Return [x, y] of the center of cell containing provided text 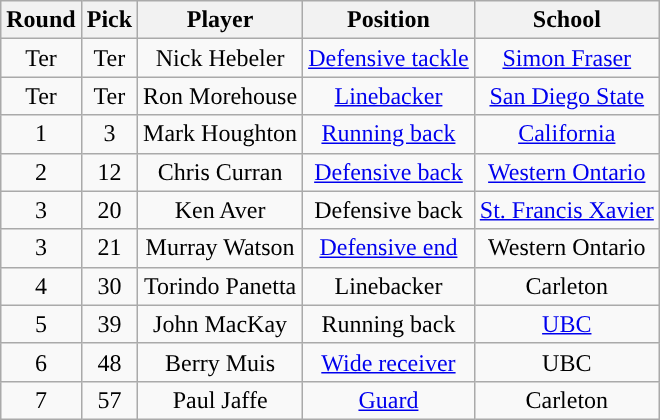
2 [41, 172]
Defensive tackle [389, 58]
1 [41, 134]
Ken Aver [220, 210]
Player [220, 20]
Ron Morehouse [220, 96]
Position [389, 20]
48 [109, 362]
Mark Houghton [220, 134]
4 [41, 286]
Torindo Panetta [220, 286]
St. Francis Xavier [566, 210]
Murray Watson [220, 248]
Berry Muis [220, 362]
Simon Fraser [566, 58]
Paul Jaffe [220, 400]
Round [41, 20]
30 [109, 286]
12 [109, 172]
7 [41, 400]
21 [109, 248]
Pick [109, 20]
California [566, 134]
20 [109, 210]
39 [109, 324]
John MacKay [220, 324]
Guard [389, 400]
Nick Hebeler [220, 58]
San Diego State [566, 96]
57 [109, 400]
Chris Curran [220, 172]
School [566, 20]
Defensive end [389, 248]
6 [41, 362]
Wide receiver [389, 362]
5 [41, 324]
